Find where the given text appears and provide that cell's center as (X, Y) coordinate. 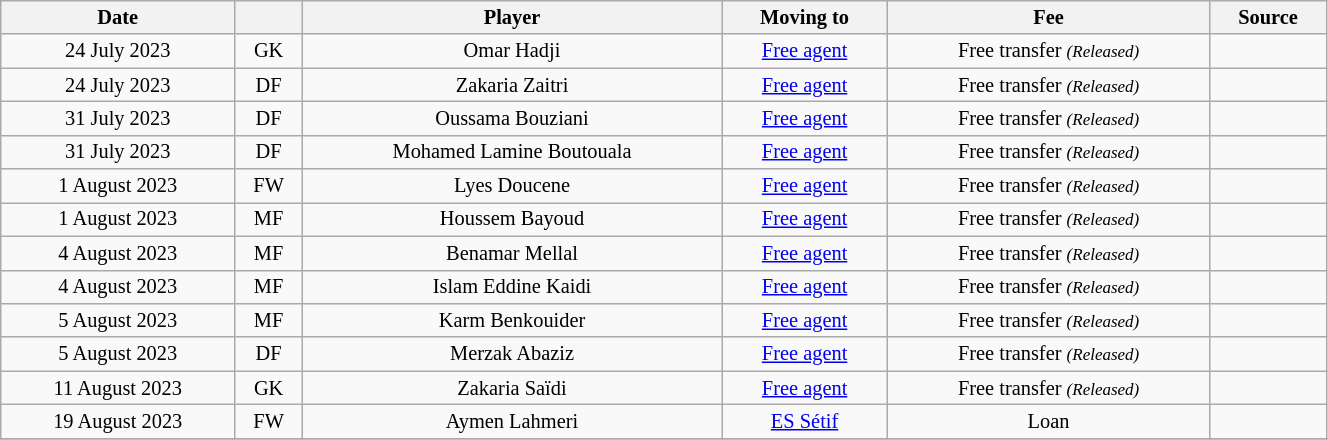
11 August 2023 (118, 388)
Date (118, 17)
Mohamed Lamine Boutouala (512, 152)
Zakaria Saïdi (512, 388)
Loan (1049, 421)
Merzak Abaziz (512, 354)
19 August 2023 (118, 421)
Oussama Bouziani (512, 118)
ES Sétif (805, 421)
Source (1268, 17)
Lyes Doucene (512, 186)
Aymen Lahmeri (512, 421)
Houssem Bayoud (512, 219)
Omar Hadji (512, 51)
Karm Benkouider (512, 320)
Islam Eddine Kaidi (512, 287)
Moving to (805, 17)
Zakaria Zaitri (512, 85)
Fee (1049, 17)
Benamar Mellal (512, 253)
Player (512, 17)
